Identify which cell holds the provided text, then report its (X, Y) central coordinate. 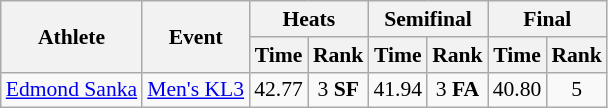
Heats (308, 19)
42.77 (278, 90)
Men's KL3 (196, 90)
Event (196, 36)
3 SF (338, 90)
Semifinal (428, 19)
40.80 (518, 90)
41.94 (398, 90)
5 (576, 90)
Athlete (72, 36)
Final (548, 19)
Edmond Sanka (72, 90)
3 FA (458, 90)
